Find where the given text appears and provide that cell's center as [X, Y] coordinate. 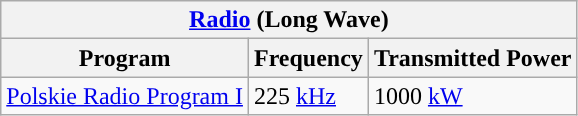
Program [125, 58]
Polskie Radio Program I [125, 96]
Transmitted Power [472, 58]
225 kHz [308, 96]
1000 kW [472, 96]
Frequency [308, 58]
Radio (Long Wave) [289, 20]
